Detect which cell encompasses the target text, then output its [x, y] center coordinate. 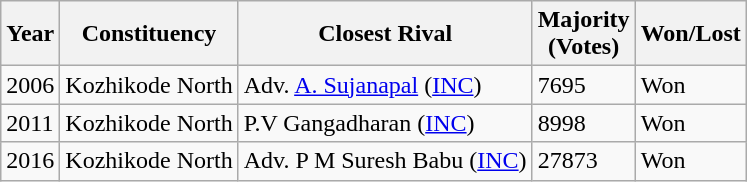
Won/Lost [690, 34]
Closest Rival [385, 34]
2016 [30, 161]
8998 [584, 123]
27873 [584, 161]
P.V Gangadharan (INC) [385, 123]
2011 [30, 123]
Constituency [149, 34]
7695 [584, 85]
2006 [30, 85]
Year [30, 34]
Majority(Votes) [584, 34]
Adv. A. Sujanapal (INC) [385, 85]
Adv. P M Suresh Babu (INC) [385, 161]
